Return the [X, Y] coordinate for the center point of the cell that contains the specified text.  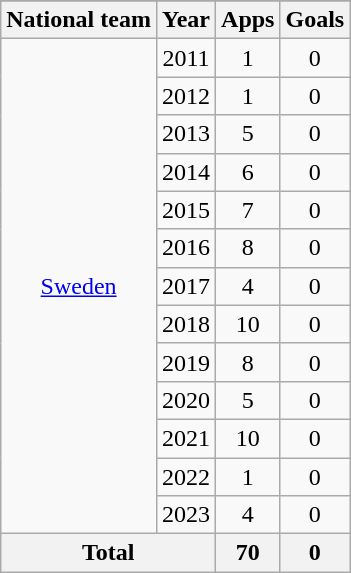
Goals [315, 20]
2020 [186, 400]
National team [79, 20]
Sweden [79, 286]
70 [248, 553]
2016 [186, 248]
6 [248, 172]
2017 [186, 286]
Year [186, 20]
2022 [186, 477]
Apps [248, 20]
2015 [186, 210]
7 [248, 210]
2013 [186, 134]
Total [108, 553]
2021 [186, 438]
2014 [186, 172]
2023 [186, 515]
2011 [186, 58]
2012 [186, 96]
2019 [186, 362]
2018 [186, 324]
